Identify which cell holds the provided text, then report its (x, y) central coordinate. 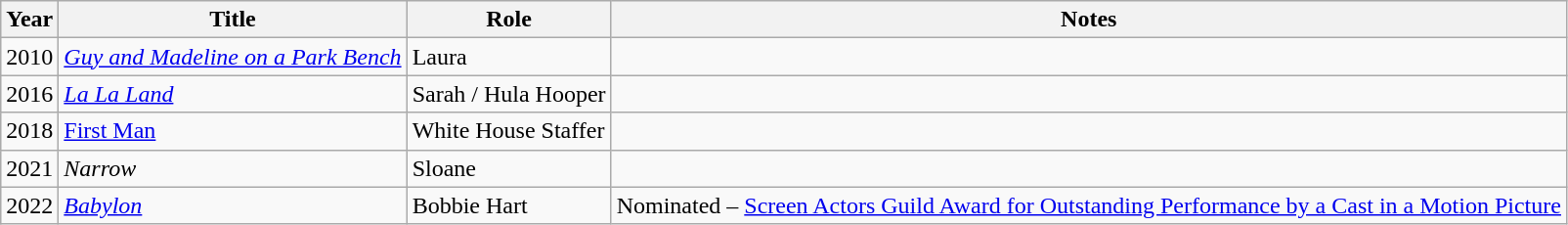
Laura (508, 57)
2022 (29, 205)
Sloane (508, 168)
Sarah / Hula Hooper (508, 94)
Notes (1089, 20)
Babylon (233, 205)
First Man (233, 131)
Bobbie Hart (508, 205)
Role (508, 20)
2016 (29, 94)
2018 (29, 131)
Title (233, 20)
Narrow (233, 168)
White House Staffer (508, 131)
La La Land (233, 94)
Year (29, 20)
Nominated – Screen Actors Guild Award for Outstanding Performance by a Cast in a Motion Picture (1089, 205)
2021 (29, 168)
2010 (29, 57)
Guy and Madeline on a Park Bench (233, 57)
